Provide the (x, y) coordinate of the cell's center where the given text is located.  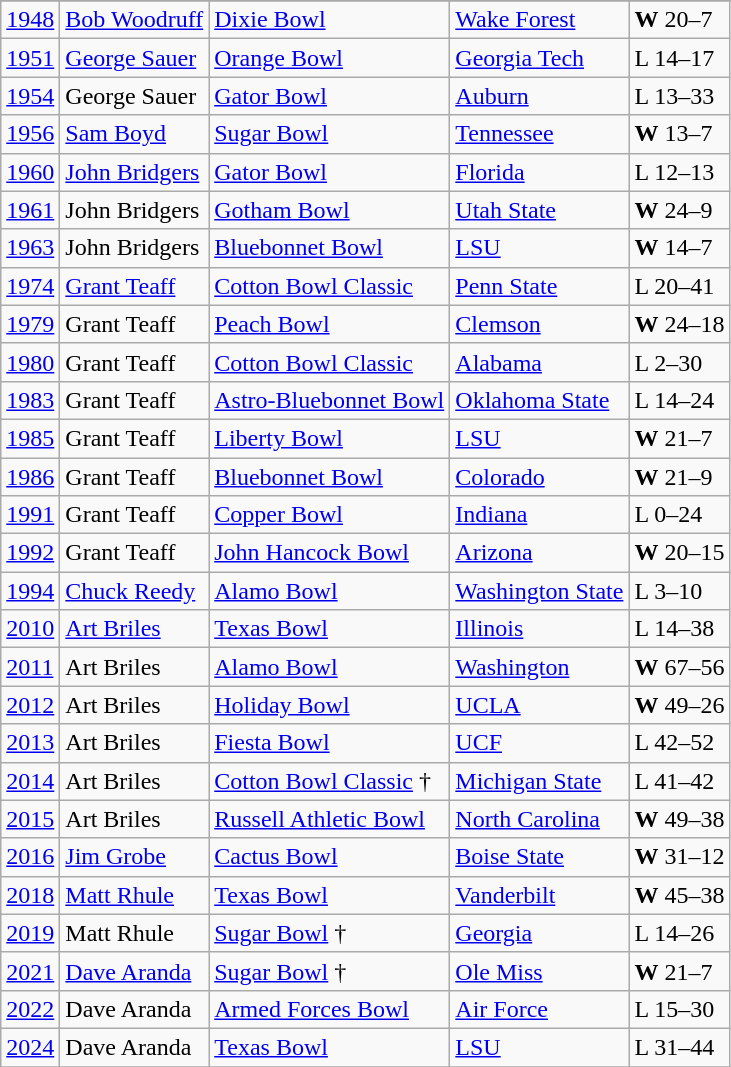
Cotton Bowl Classic † (330, 781)
UCF (540, 743)
Bob Woodruff (134, 20)
Orange Bowl (330, 58)
1994 (30, 591)
L 41–42 (680, 781)
2024 (30, 1047)
W 49–26 (680, 705)
Gotham Bowl (330, 210)
L 12–13 (680, 172)
1974 (30, 286)
Oklahoma State (540, 400)
1948 (30, 20)
1956 (30, 134)
John Hancock Bowl (330, 553)
2014 (30, 781)
2022 (30, 1009)
Georgia (540, 933)
Ole Miss (540, 971)
North Carolina (540, 819)
W 13–7 (680, 134)
Russell Athletic Bowl (330, 819)
Astro-Bluebonnet Bowl (330, 400)
1992 (30, 553)
Jim Grobe (134, 857)
L 20–41 (680, 286)
Penn State (540, 286)
Sam Boyd (134, 134)
L 15–30 (680, 1009)
Tennessee (540, 134)
W 20–15 (680, 553)
Arizona (540, 553)
L 14–24 (680, 400)
1985 (30, 438)
Vanderbilt (540, 895)
Boise State (540, 857)
1960 (30, 172)
1951 (30, 58)
2016 (30, 857)
Florida (540, 172)
Chuck Reedy (134, 591)
Air Force (540, 1009)
Colorado (540, 477)
Peach Bowl (330, 324)
W 49–38 (680, 819)
Auburn (540, 96)
2011 (30, 667)
W 21–9 (680, 477)
Dixie Bowl (330, 20)
1963 (30, 248)
2015 (30, 819)
L 42–52 (680, 743)
L 13–33 (680, 96)
1986 (30, 477)
L 0–24 (680, 515)
W 20–7 (680, 20)
2012 (30, 705)
Michigan State (540, 781)
Sugar Bowl (330, 134)
W 24–18 (680, 324)
L 14–26 (680, 933)
W 24–9 (680, 210)
Indiana (540, 515)
Holiday Bowl (330, 705)
Illinois (540, 629)
Georgia Tech (540, 58)
W 67–56 (680, 667)
Washington State (540, 591)
W 14–7 (680, 248)
L 14–38 (680, 629)
Copper Bowl (330, 515)
Cactus Bowl (330, 857)
UCLA (540, 705)
1980 (30, 362)
L 14–17 (680, 58)
Utah State (540, 210)
Armed Forces Bowl (330, 1009)
2019 (30, 933)
1954 (30, 96)
L 31–44 (680, 1047)
1983 (30, 400)
Alabama (540, 362)
L 3–10 (680, 591)
Liberty Bowl (330, 438)
Fiesta Bowl (330, 743)
W 45–38 (680, 895)
2018 (30, 895)
1991 (30, 515)
Clemson (540, 324)
2013 (30, 743)
2021 (30, 971)
Wake Forest (540, 20)
1979 (30, 324)
2010 (30, 629)
W 31–12 (680, 857)
Washington (540, 667)
1961 (30, 210)
L 2–30 (680, 362)
